Provide the (X, Y) coordinate of the cell's center where the given text is located.  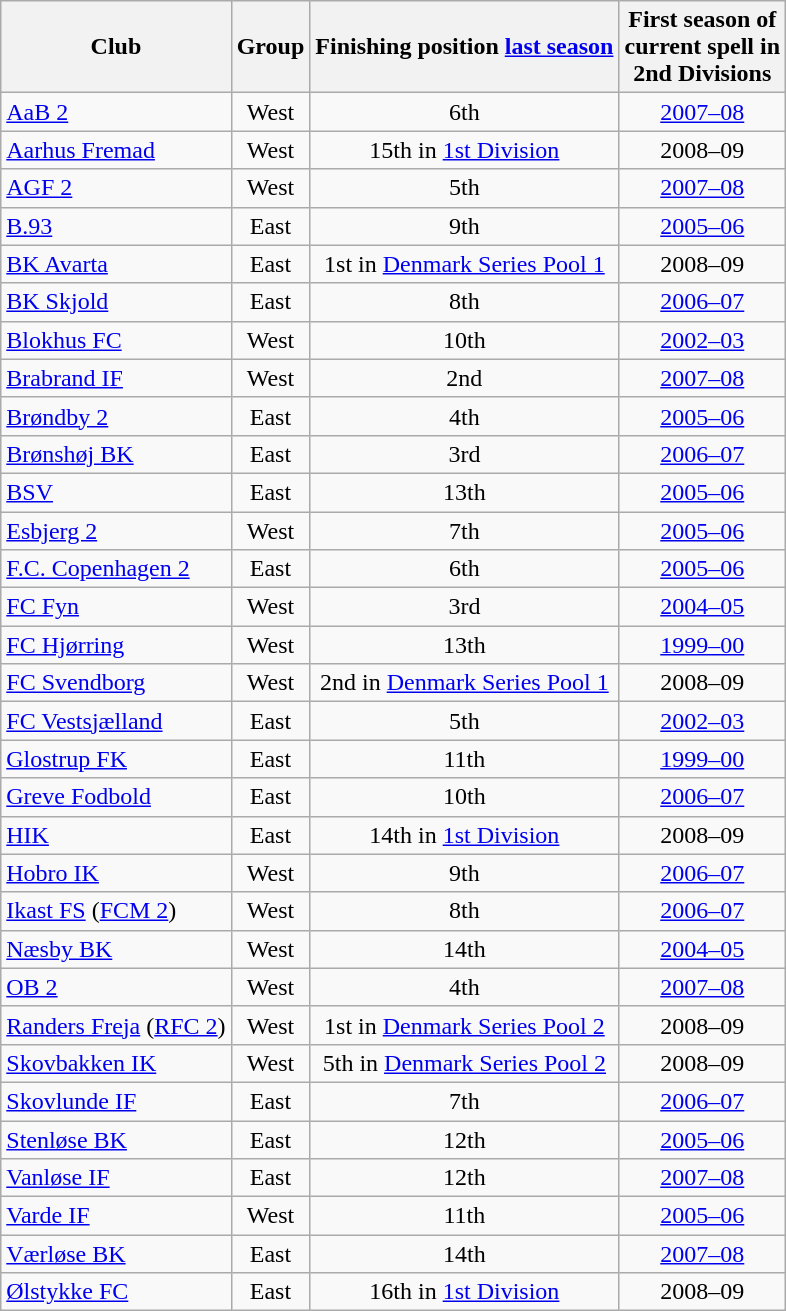
14th in 1st Division (464, 835)
Glostrup FK (116, 759)
OB 2 (116, 987)
AGF 2 (116, 188)
Værløse BK (116, 1254)
Varde IF (116, 1216)
Skovlunde IF (116, 1101)
Vanløse IF (116, 1178)
15th in 1st Division (464, 150)
1st in Denmark Series Pool 2 (464, 1025)
Blokhus FC (116, 340)
AaB 2 (116, 112)
Greve Fodbold (116, 797)
Skovbakken IK (116, 1063)
2nd (464, 378)
Group (270, 47)
16th in 1st Division (464, 1292)
Stenløse BK (116, 1139)
Brønshøj BK (116, 454)
Ikast FS (FCM 2) (116, 911)
FC Vestsjælland (116, 721)
Esbjerg 2 (116, 531)
Club (116, 47)
2nd in Denmark Series Pool 1 (464, 683)
Næsby BK (116, 949)
FC Svendborg (116, 683)
First season ofcurrent spell in2nd Divisions (702, 47)
1st in Denmark Series Pool 1 (464, 264)
BSV (116, 492)
Aarhus Fremad (116, 150)
F.C. Copenhagen 2 (116, 569)
FC Hjørring (116, 645)
BK Avarta (116, 264)
BK Skjold (116, 302)
FC Fyn (116, 607)
B.93 (116, 226)
Hobro IK (116, 873)
Brøndby 2 (116, 416)
Finishing position last season (464, 47)
Brabrand IF (116, 378)
5th in Denmark Series Pool 2 (464, 1063)
HIK (116, 835)
Randers Freja (RFC 2) (116, 1025)
Ølstykke FC (116, 1292)
